Scan for the cell matching the given text and deliver its [x, y] coordinate at center. 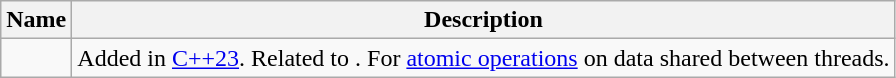
Name [36, 20]
Added in C++23. Related to . For atomic operations on data shared between threads. [484, 58]
Description [484, 20]
